Find where the given text appears and provide that cell's center as [X, Y] coordinate. 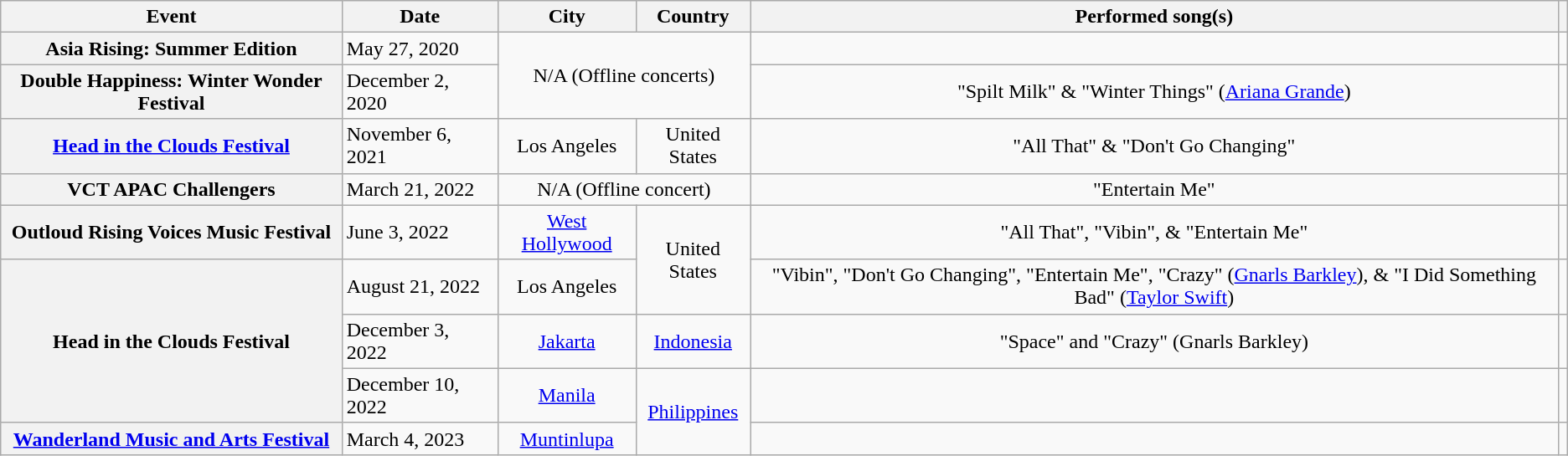
Date [420, 17]
December 3, 2022 [420, 341]
Double Happiness: Winter Wonder Festival [171, 92]
Manila [566, 395]
"All That" & "Don't Go Changing" [1154, 146]
Event [171, 17]
June 3, 2022 [420, 233]
N/A (Offline concert) [623, 189]
N/A (Offline concerts) [623, 75]
December 2, 2020 [420, 92]
Wanderland Music and Arts Festival [171, 438]
West Hollywood [566, 233]
March 21, 2022 [420, 189]
Muntinlupa [566, 438]
May 27, 2020 [420, 49]
Philippines [693, 412]
Jakarta [566, 341]
"All That", "Vibin", & "Entertain Me" [1154, 233]
VCT APAC Challengers [171, 189]
"Vibin", "Don't Go Changing", "Entertain Me", "Crazy" (Gnarls Barkley), & "I Did Something Bad" (Taylor Swift) [1154, 286]
Outloud Rising Voices Music Festival [171, 233]
November 6, 2021 [420, 146]
Indonesia [693, 341]
Asia Rising: Summer Edition [171, 49]
City [566, 17]
"Spilt Milk" & "Winter Things" (Ariana Grande) [1154, 92]
"Entertain Me" [1154, 189]
Country [693, 17]
August 21, 2022 [420, 286]
March 4, 2023 [420, 438]
"Space" and "Crazy" (Gnarls Barkley) [1154, 341]
Performed song(s) [1154, 17]
December 10, 2022 [420, 395]
